Determine the [X, Y] coordinate at the center of the cell enclosing the given text.  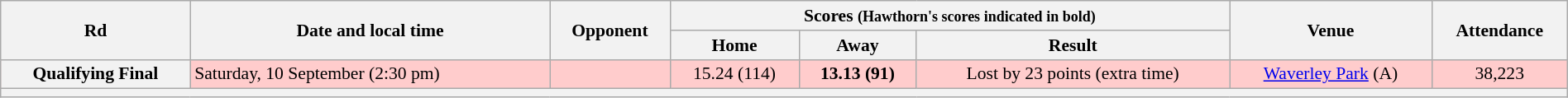
13.13 (91) [858, 74]
Date and local time [370, 30]
Scores (Hawthorn's scores indicated in bold) [949, 16]
Away [858, 45]
Saturday, 10 September (2:30 pm) [370, 74]
Lost by 23 points (extra time) [1073, 74]
Home [734, 45]
15.24 (114) [734, 74]
Venue [1331, 30]
38,223 [1499, 74]
Waverley Park (A) [1331, 74]
Attendance [1499, 30]
Opponent [610, 30]
Qualifying Final [96, 74]
Result [1073, 45]
Rd [96, 30]
